From the cell containing the given text, extract its center point as [x, y] coordinate. 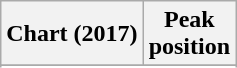
Chart (2017) [72, 34]
Peakposition [189, 34]
